Search for the cell housing the specified text and yield its [X, Y] center coordinate. 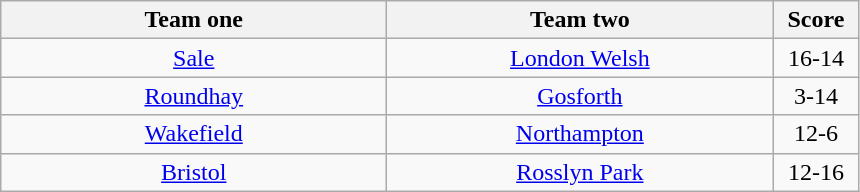
Team one [194, 20]
12-16 [816, 172]
3-14 [816, 96]
Sale [194, 58]
16-14 [816, 58]
Rosslyn Park [580, 172]
Roundhay [194, 96]
Wakefield [194, 134]
12-6 [816, 134]
Bristol [194, 172]
Northampton [580, 134]
London Welsh [580, 58]
Team two [580, 20]
Gosforth [580, 96]
Score [816, 20]
